Find where the given text appears and provide that cell's center as [x, y] coordinate. 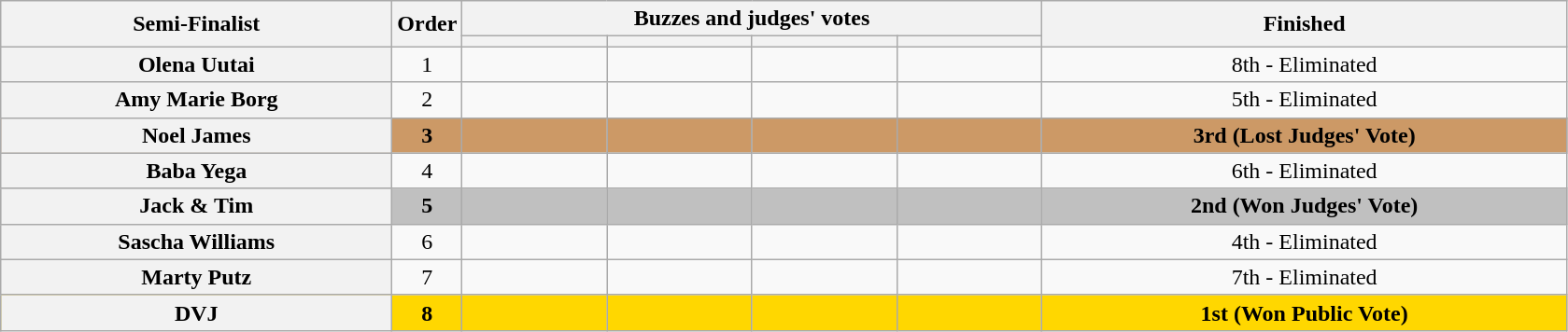
1st (Won Public Vote) [1304, 312]
Semi-Finalist [196, 24]
2nd (Won Judges' Vote) [1304, 206]
Finished [1304, 24]
7th - Eliminated [1304, 277]
3rd (Lost Judges' Vote) [1304, 135]
Buzzes and judges' votes [752, 19]
4th - Eliminated [1304, 242]
5 [428, 206]
DVJ [196, 312]
2 [428, 100]
8th - Eliminated [1304, 64]
Jack & Tim [196, 206]
Sascha Williams [196, 242]
Noel James [196, 135]
7 [428, 277]
Baba Yega [196, 171]
Order [428, 24]
6th - Eliminated [1304, 171]
3 [428, 135]
1 [428, 64]
4 [428, 171]
Amy Marie Borg [196, 100]
Marty Putz [196, 277]
5th - Eliminated [1304, 100]
Olena Uutai [196, 64]
8 [428, 312]
6 [428, 242]
